Output the (X, Y) coordinate of the center of the cell containing the given text.  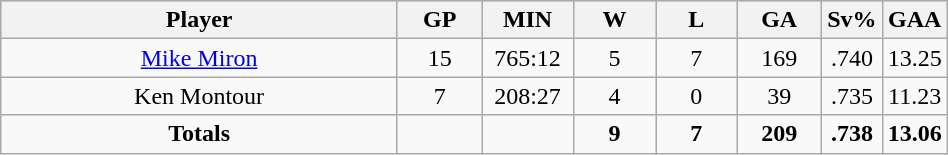
Totals (200, 134)
15 (439, 58)
GP (439, 20)
Ken Montour (200, 96)
L (696, 20)
39 (780, 96)
GA (780, 20)
MIN (528, 20)
208:27 (528, 96)
5 (614, 58)
Mike Miron (200, 58)
.735 (852, 96)
13.25 (914, 58)
169 (780, 58)
4 (614, 96)
GAA (914, 20)
W (614, 20)
11.23 (914, 96)
0 (696, 96)
.738 (852, 134)
9 (614, 134)
765:12 (528, 58)
209 (780, 134)
Sv% (852, 20)
.740 (852, 58)
13.06 (914, 134)
Player (200, 20)
